Extract the [x, y] coordinate from the center of the cell holding the provided text.  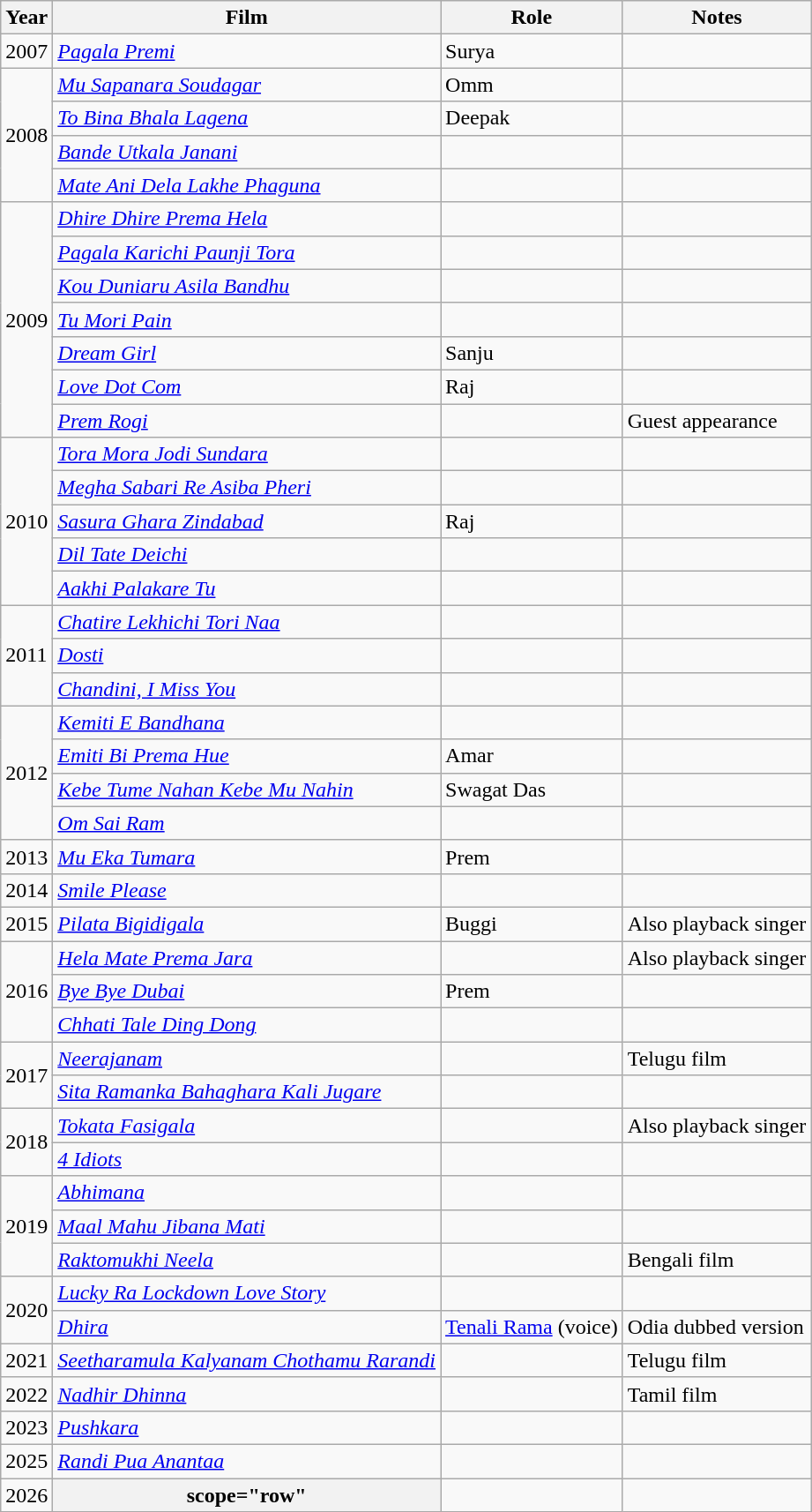
Emiti Bi Prema Hue [247, 756]
Pushkara [247, 1427]
Raktomukhi Neela [247, 1260]
2026 [26, 1495]
Dream Girl [247, 353]
Prem Rogi [247, 421]
2010 [26, 521]
Chatire Lekhichi Tori Naa [247, 622]
Swagat Das [533, 790]
2007 [26, 51]
Odia dubbed version [717, 1327]
Tokata Fasigala [247, 1126]
2022 [26, 1394]
4 Idiots [247, 1159]
Tenali Rama (voice) [533, 1327]
Pagala Premi [247, 51]
2023 [26, 1427]
2016 [26, 991]
Mate Ani Dela Lakhe Phaguna [247, 185]
scope="row" [247, 1495]
2008 [26, 135]
Aakhi Palakare Tu [247, 588]
Tu Mori Pain [247, 319]
Surya [533, 51]
Kemiti E Bandhana [247, 722]
Role [533, 18]
Sita Ramanka Bahaghara Kali Jugare [247, 1092]
Mu Sapanara Soudagar [247, 85]
Sasura Ghara Zindabad [247, 521]
2015 [26, 924]
Bande Utkala Janani [247, 152]
2012 [26, 773]
Sanju [533, 353]
2013 [26, 857]
Kou Duniaru Asila Bandhu [247, 286]
2014 [26, 890]
2009 [26, 319]
Chandini, I Miss You [247, 689]
Hela Mate Prema Jara [247, 957]
To Bina Bhala Lagena [247, 118]
Bengali film [717, 1260]
Buggi [533, 924]
Om Sai Ram [247, 823]
Randi Pua Anantaa [247, 1461]
Dil Tate Deichi [247, 555]
2021 [26, 1360]
Dosti [247, 655]
Megha Sabari Re Asiba Pheri [247, 488]
Dhira [247, 1327]
Deepak [533, 118]
Seetharamula Kalyanam Chothamu Rarandi [247, 1360]
Dhire Dhire Prema Hela [247, 219]
Guest appearance [717, 421]
Notes [717, 18]
Maal Mahu Jibana Mati [247, 1226]
Amar [533, 756]
2017 [26, 1075]
Lucky Ra Lockdown Love Story [247, 1293]
Tamil film [717, 1394]
Pagala Karichi Paunji Tora [247, 252]
Pilata Bigidigala [247, 924]
2011 [26, 655]
Tora Mora Jodi Sundara [247, 454]
2019 [26, 1226]
Abhimana [247, 1193]
Smile Please [247, 890]
Year [26, 18]
Neerajanam [247, 1059]
2018 [26, 1142]
Mu Eka Tumara [247, 857]
2025 [26, 1461]
Omm [533, 85]
Kebe Tume Nahan Kebe Mu Nahin [247, 790]
Chhati Tale Ding Dong [247, 1025]
Love Dot Com [247, 386]
Bye Bye Dubai [247, 992]
2020 [26, 1310]
Film [247, 18]
Nadhir Dhinna [247, 1394]
